Determine the (X, Y) coordinate at the center of the cell enclosing the given text.  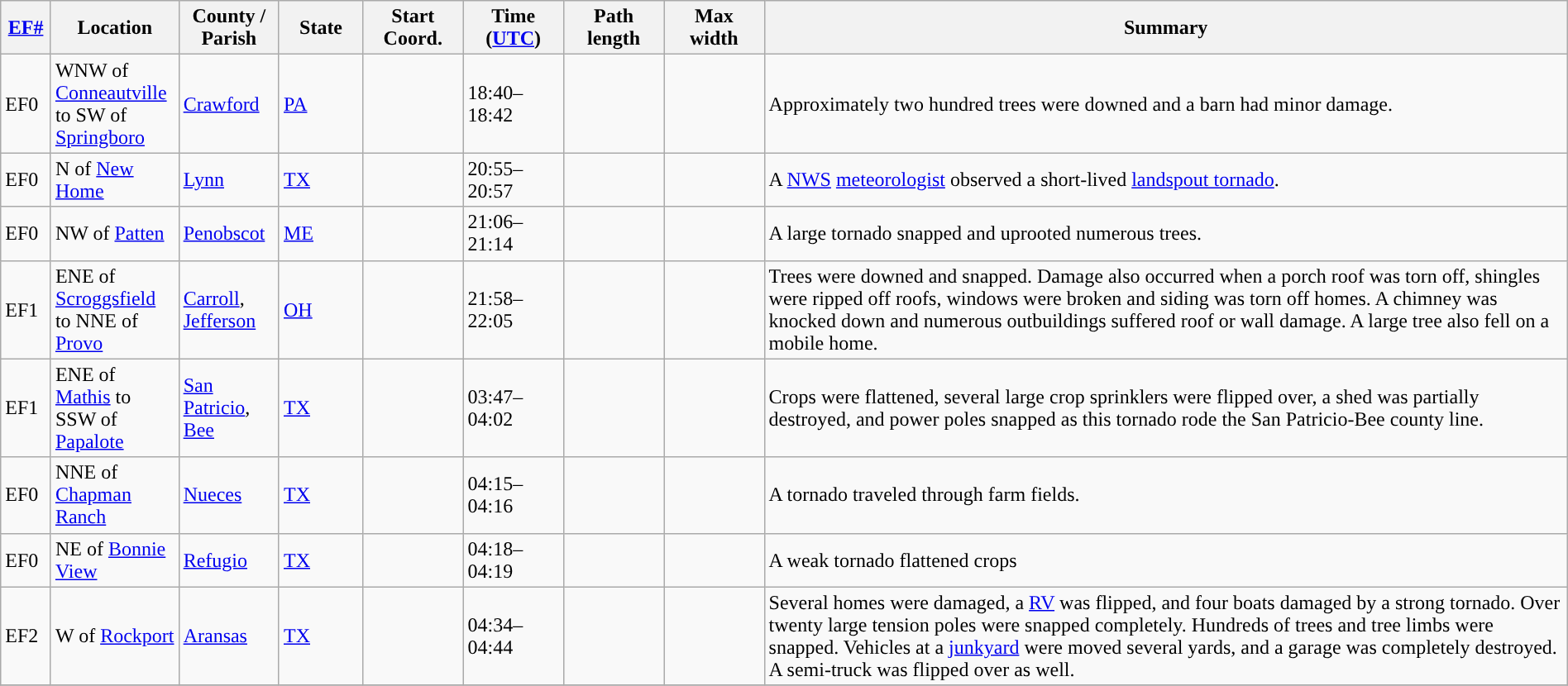
21:58–22:05 (513, 309)
EF# (26, 28)
OH (321, 309)
W of Rockport (114, 636)
Location (114, 28)
04:34–04:44 (513, 636)
NE of Bonnie View (114, 560)
Penobscot (228, 233)
Aransas (228, 636)
A weak tornado flattened crops (1166, 560)
NW of Patten (114, 233)
03:47–04:02 (513, 408)
Summary (1166, 28)
Max width (715, 28)
18:40–18:42 (513, 104)
ENE of Mathis to SSW of Papalote (114, 408)
State (321, 28)
N of New Home (114, 180)
04:15–04:16 (513, 495)
Carroll, Jefferson (228, 309)
ME (321, 233)
County / Parish (228, 28)
21:06–21:14 (513, 233)
Start Coord. (414, 28)
EF2 (26, 636)
Refugio (228, 560)
A large tornado snapped and uprooted numerous trees. (1166, 233)
WNW of Conneautville to SW of Springboro (114, 104)
Approximately two hundred trees were downed and a barn had minor damage. (1166, 104)
ENE of Scroggsfield to NNE of Provo (114, 309)
A tornado traveled through farm fields. (1166, 495)
Time (UTC) (513, 28)
04:18–04:19 (513, 560)
20:55–20:57 (513, 180)
San Patricio, Bee (228, 408)
PA (321, 104)
NNE of Chapman Ranch (114, 495)
A NWS meteorologist observed a short-lived landspout tornado. (1166, 180)
Nueces (228, 495)
Path length (614, 28)
Lynn (228, 180)
Crawford (228, 104)
